Detect which cell encompasses the target text, then output its [X, Y] center coordinate. 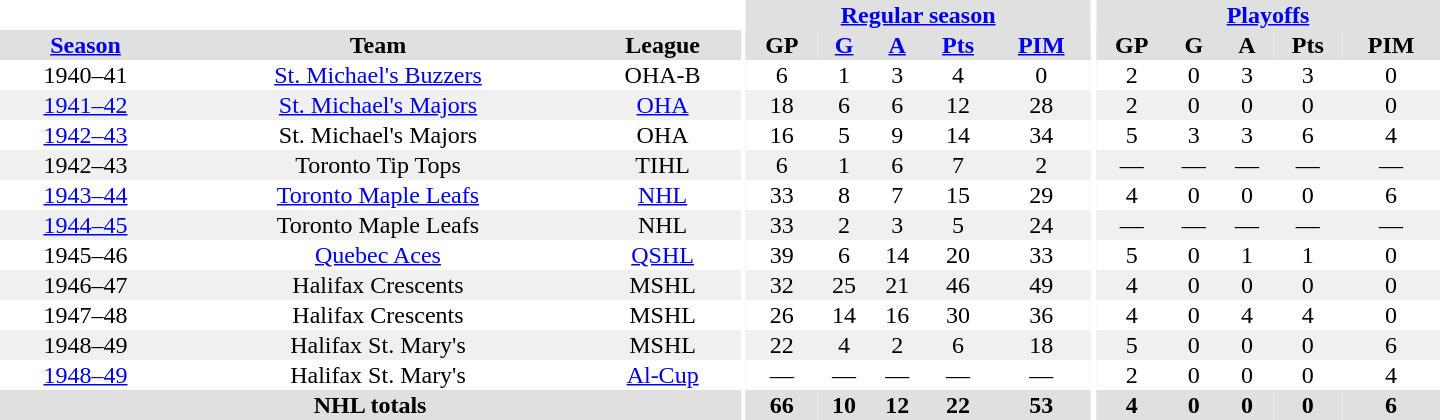
21 [898, 285]
QSHL [662, 255]
20 [958, 255]
1945–46 [86, 255]
League [662, 45]
1943–44 [86, 195]
36 [1041, 315]
Playoffs [1268, 15]
39 [782, 255]
46 [958, 285]
1946–47 [86, 285]
28 [1041, 105]
Al-Cup [662, 375]
10 [844, 405]
1947–48 [86, 315]
Regular season [918, 15]
24 [1041, 225]
St. Michael's Buzzers [378, 75]
32 [782, 285]
1941–42 [86, 105]
9 [898, 135]
29 [1041, 195]
Team [378, 45]
66 [782, 405]
Season [86, 45]
15 [958, 195]
34 [1041, 135]
30 [958, 315]
1944–45 [86, 225]
Quebec Aces [378, 255]
OHA-B [662, 75]
1940–41 [86, 75]
NHL totals [370, 405]
26 [782, 315]
49 [1041, 285]
8 [844, 195]
TIHL [662, 165]
25 [844, 285]
53 [1041, 405]
Toronto Tip Tops [378, 165]
